Scan for the cell matching the given text and deliver its [X, Y] coordinate at center. 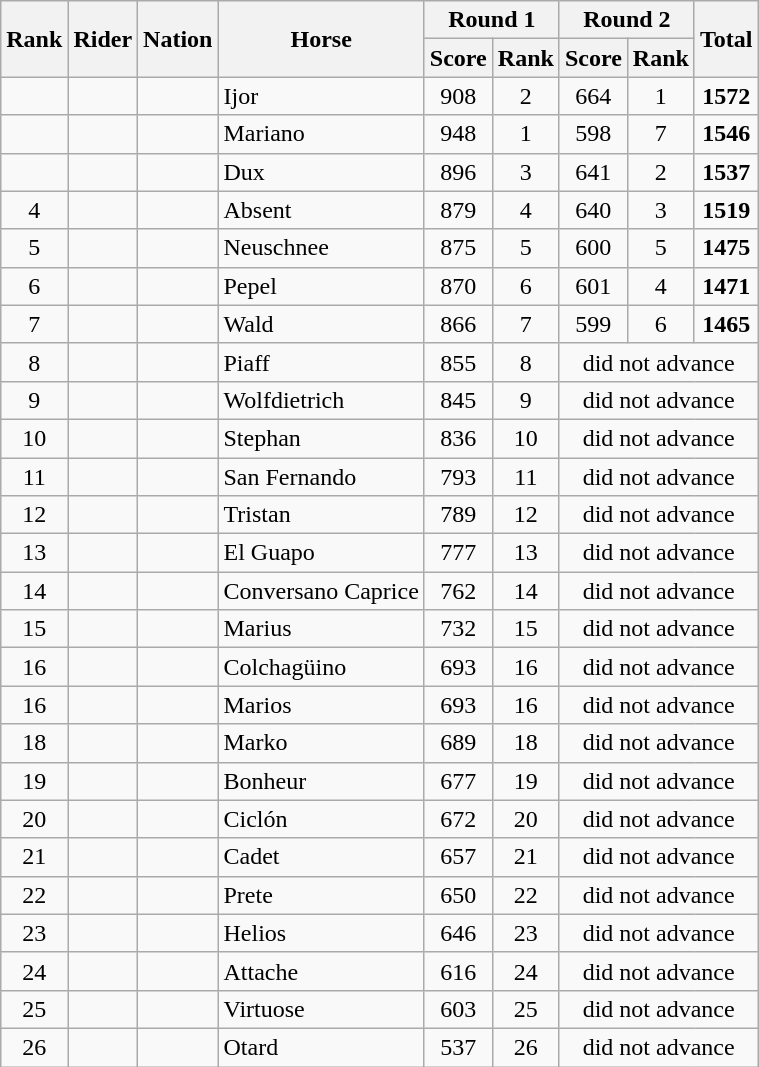
948 [458, 134]
Ijor [321, 96]
Piaff [321, 362]
603 [458, 1009]
601 [593, 286]
657 [458, 857]
762 [458, 591]
1519 [726, 210]
Marko [321, 743]
599 [593, 324]
Round 1 [492, 20]
1572 [726, 96]
Dux [321, 172]
Stephan [321, 438]
Ciclón [321, 819]
Virtuose [321, 1009]
793 [458, 477]
1546 [726, 134]
Prete [321, 895]
Nation [178, 39]
845 [458, 400]
Wald [321, 324]
Colchagüino [321, 667]
Total [726, 39]
896 [458, 172]
908 [458, 96]
Attache [321, 971]
Rider [103, 39]
San Fernando [321, 477]
879 [458, 210]
641 [593, 172]
Marios [321, 705]
1465 [726, 324]
600 [593, 248]
Otard [321, 1047]
870 [458, 286]
855 [458, 362]
Pepel [321, 286]
646 [458, 933]
Helios [321, 933]
Absent [321, 210]
Conversano Caprice [321, 591]
Bonheur [321, 781]
537 [458, 1047]
650 [458, 895]
777 [458, 553]
836 [458, 438]
Horse [321, 39]
789 [458, 515]
689 [458, 743]
616 [458, 971]
Neuschnee [321, 248]
866 [458, 324]
1537 [726, 172]
677 [458, 781]
Tristan [321, 515]
1475 [726, 248]
598 [593, 134]
732 [458, 629]
El Guapo [321, 553]
Wolfdietrich [321, 400]
664 [593, 96]
1471 [726, 286]
672 [458, 819]
Mariano [321, 134]
Cadet [321, 857]
Round 2 [626, 20]
640 [593, 210]
875 [458, 248]
Marius [321, 629]
